Scan for the cell matching the given text and deliver its [X, Y] coordinate at center. 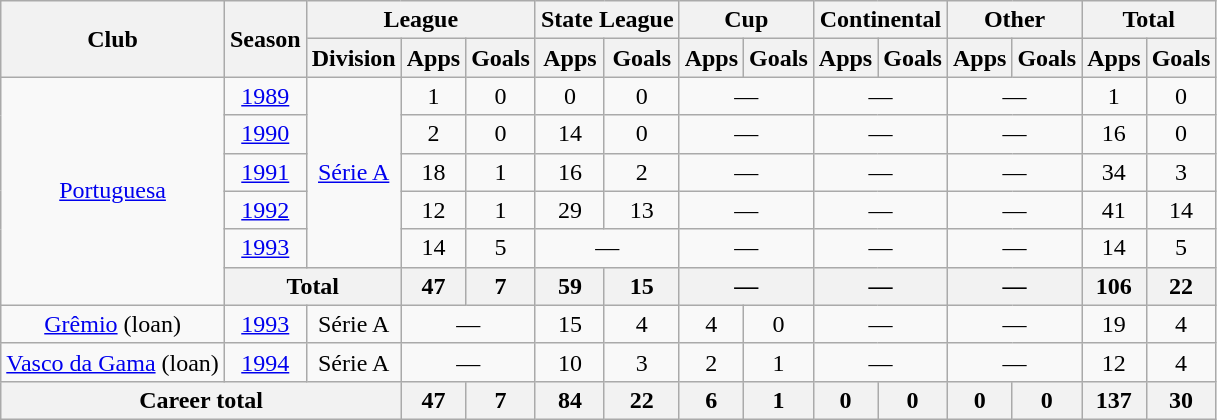
41 [1114, 210]
1991 [265, 172]
Portuguesa [113, 191]
Division [354, 58]
106 [1114, 286]
34 [1114, 172]
1992 [265, 210]
1994 [265, 362]
State League [607, 20]
30 [1181, 400]
18 [433, 172]
19 [1114, 324]
Career total [201, 400]
League [420, 20]
1990 [265, 134]
13 [642, 210]
Cup [746, 20]
Club [113, 39]
29 [570, 210]
Other [1014, 20]
137 [1114, 400]
Continental [880, 20]
1989 [265, 96]
Vasco da Gama (loan) [113, 362]
Season [265, 39]
84 [570, 400]
59 [570, 286]
10 [570, 362]
6 [711, 400]
Grêmio (loan) [113, 324]
